Pinpoint the cell where the given text exists, returning its [x, y] midpoint coordinate. 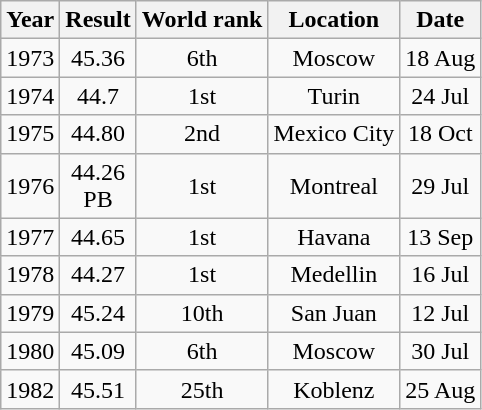
Date [440, 20]
13 Sep [440, 237]
16 Jul [440, 275]
1975 [30, 134]
44.7 [98, 96]
44.80 [98, 134]
44.26PB [98, 186]
30 Jul [440, 351]
Havana [334, 237]
Koblenz [334, 389]
Turin [334, 96]
Year [30, 20]
1976 [30, 186]
1978 [30, 275]
1980 [30, 351]
Medellin [334, 275]
1982 [30, 389]
44.65 [98, 237]
1979 [30, 313]
Result [98, 20]
45.51 [98, 389]
25th [202, 389]
10th [202, 313]
San Juan [334, 313]
18 Aug [440, 58]
25 Aug [440, 389]
2nd [202, 134]
1973 [30, 58]
45.09 [98, 351]
45.36 [98, 58]
1974 [30, 96]
24 Jul [440, 96]
29 Jul [440, 186]
45.24 [98, 313]
World rank [202, 20]
Mexico City [334, 134]
18 Oct [440, 134]
44.27 [98, 275]
Location [334, 20]
Montreal [334, 186]
1977 [30, 237]
12 Jul [440, 313]
